Identify which cell holds the provided text, then report its (x, y) central coordinate. 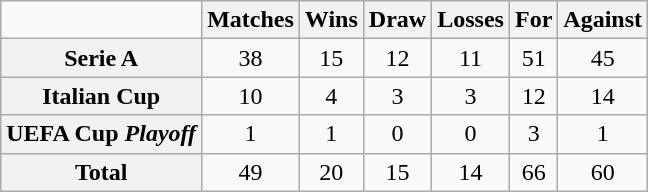
45 (603, 58)
Against (603, 20)
Draw (397, 20)
Serie A (102, 58)
11 (471, 58)
38 (251, 58)
10 (251, 96)
Total (102, 172)
Losses (471, 20)
For (533, 20)
51 (533, 58)
49 (251, 172)
Italian Cup (102, 96)
Matches (251, 20)
UEFA Cup Playoff (102, 134)
66 (533, 172)
20 (331, 172)
4 (331, 96)
Wins (331, 20)
60 (603, 172)
